Capture the cell that displays the provided text and extract its (x, y) central coordinate. 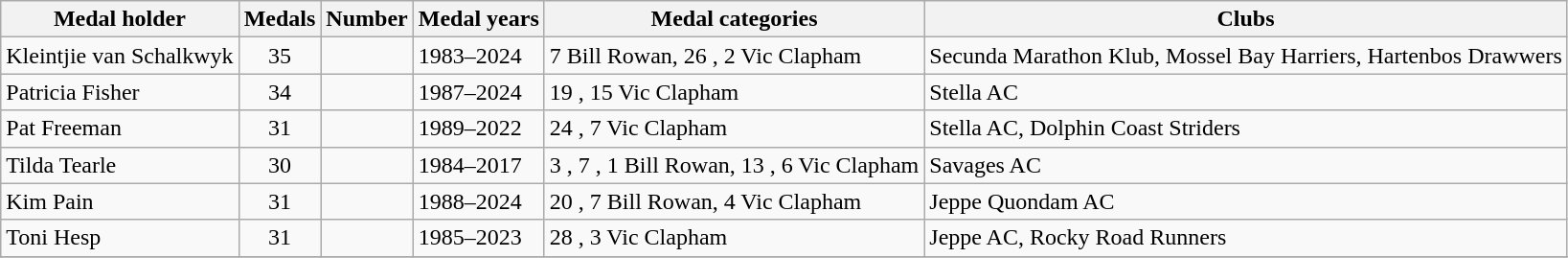
1987–2024 (479, 92)
19 , 15 Vic Clapham (734, 92)
30 (280, 165)
Number (367, 19)
Secunda Marathon Klub, Mossel Bay Harriers, Hartenbos Drawwers (1246, 56)
Pat Freeman (120, 129)
1983–2024 (479, 56)
Savages AC (1246, 165)
Stella AC, Dolphin Coast Striders (1246, 129)
Kleintjie van Schalkwyk (120, 56)
1984–2017 (479, 165)
Jeppe Quondam AC (1246, 201)
20 , 7 Bill Rowan, 4 Vic Clapham (734, 201)
Tilda Tearle (120, 165)
34 (280, 92)
3 , 7 , 1 Bill Rowan, 13 , 6 Vic Clapham (734, 165)
Clubs (1246, 19)
35 (280, 56)
Medals (280, 19)
Medal categories (734, 19)
Kim Pain (120, 201)
1988–2024 (479, 201)
Jeppe AC, Rocky Road Runners (1246, 238)
Medal years (479, 19)
28 , 3 Vic Clapham (734, 238)
Toni Hesp (120, 238)
Stella AC (1246, 92)
7 Bill Rowan, 26 , 2 Vic Clapham (734, 56)
1989–2022 (479, 129)
24 , 7 Vic Clapham (734, 129)
1985–2023 (479, 238)
Medal holder (120, 19)
Patricia Fisher (120, 92)
